Scan for the cell matching the given text and deliver its (x, y) coordinate at center. 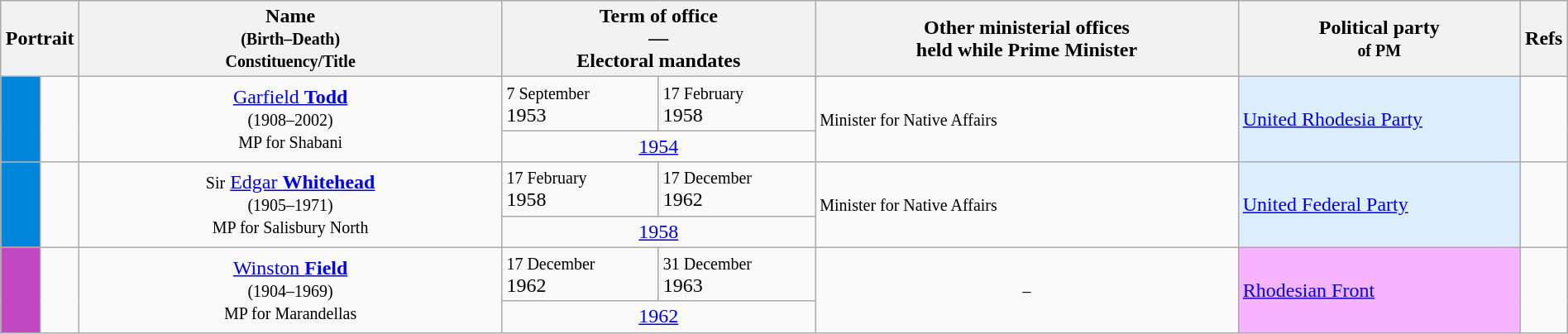
1954 (658, 146)
31 December1963 (736, 274)
– (1027, 289)
Garfield Todd(1908–2002)MP for Shabani (290, 119)
Refs (1543, 39)
Political partyof PM (1379, 39)
Term of office—Electoral mandates (658, 39)
Sir Edgar Whitehead(1905–1971)MP for Salisbury North (290, 205)
Name(Birth–Death)Constituency/Title (290, 39)
Portrait (40, 39)
Rhodesian Front (1379, 289)
Other ministerial officesheld while Prime Minister (1027, 39)
1962 (658, 317)
United Rhodesia Party (1379, 119)
Winston Field(1904–1969)MP for Marandellas (290, 289)
United Federal Party (1379, 205)
1958 (658, 231)
7 September1953 (581, 104)
